Find where the given text appears and provide that cell's center as (x, y) coordinate. 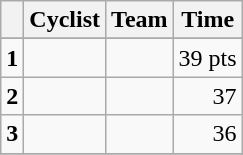
3 (12, 134)
Time (208, 20)
2 (12, 96)
Cyclist (65, 20)
1 (12, 58)
39 pts (208, 58)
36 (208, 134)
37 (208, 96)
Team (140, 20)
